Pinpoint the cell where the given text exists, returning its (x, y) midpoint coordinate. 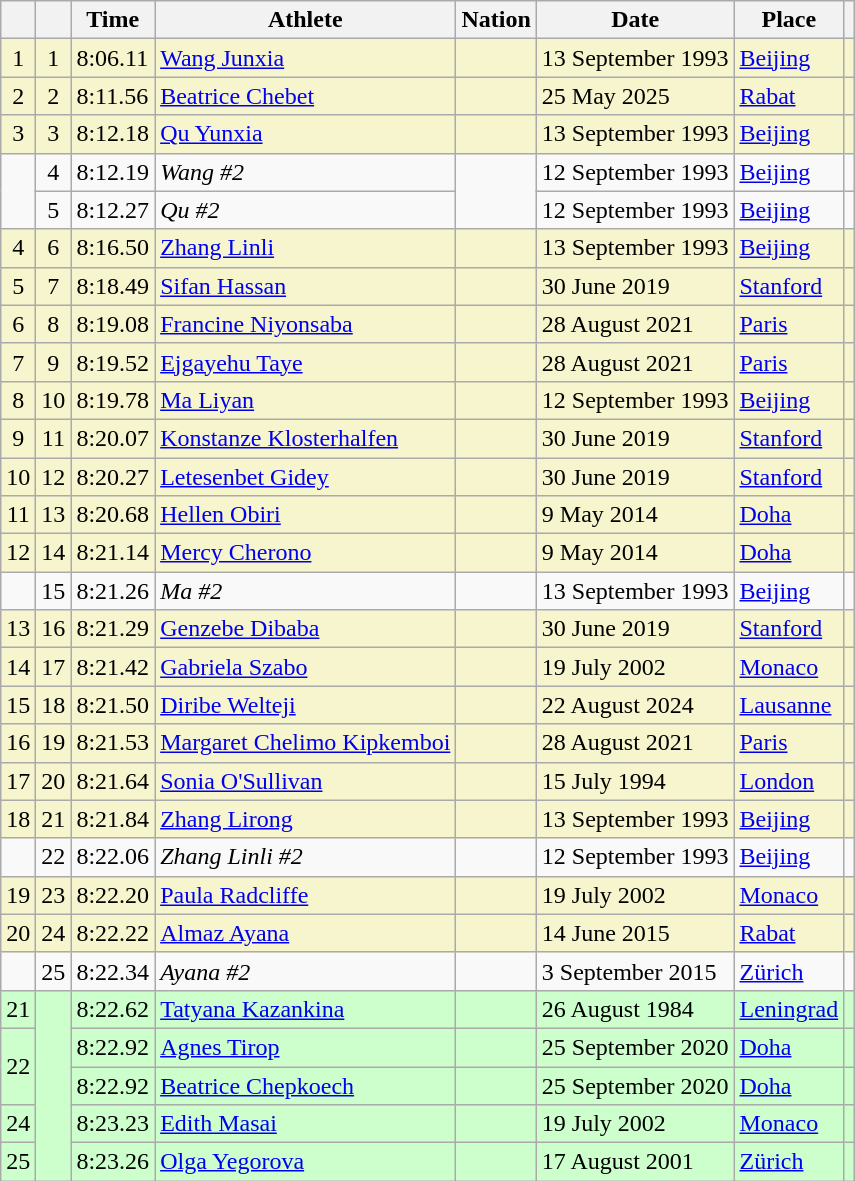
8:21.42 (113, 667)
Genzebe Dibaba (306, 629)
Nation (496, 20)
8:20.27 (113, 477)
Date (635, 20)
14 June 2015 (635, 933)
Almaz Ayana (306, 933)
8:22.20 (113, 895)
Hellen Obiri (306, 515)
Mercy Cherono (306, 553)
Zhang Linli (306, 248)
8:06.11 (113, 58)
Konstanze Klosterhalfen (306, 438)
8:12.27 (113, 210)
8:22.22 (113, 933)
8:21.50 (113, 705)
Sifan Hassan (306, 286)
Diribe Welteji (306, 705)
Time (113, 20)
15 July 1994 (635, 781)
22 August 2024 (635, 705)
26 August 1984 (635, 1009)
Zhang Lirong (306, 819)
3 September 2015 (635, 971)
8:19.52 (113, 362)
Ma #2 (306, 591)
Lausanne (789, 705)
Edith Masai (306, 1124)
8:12.18 (113, 134)
Zhang Linli #2 (306, 857)
8:19.08 (113, 324)
London (789, 781)
17 August 2001 (635, 1162)
8:11.56 (113, 96)
8:23.23 (113, 1124)
Leningrad (789, 1009)
8:18.49 (113, 286)
Letesenbet Gidey (306, 477)
Beatrice Chepkoech (306, 1085)
Beatrice Chebet (306, 96)
Olga Yegorova (306, 1162)
25 May 2025 (635, 96)
8:21.14 (113, 553)
8:20.07 (113, 438)
8:21.64 (113, 781)
8:22.06 (113, 857)
8:12.19 (113, 172)
8:21.29 (113, 629)
Agnes Tirop (306, 1047)
Ayana #2 (306, 971)
Paula Radcliffe (306, 895)
Place (789, 20)
23 (54, 895)
8:22.34 (113, 971)
Qu Yunxia (306, 134)
Sonia O'Sullivan (306, 781)
8:21.26 (113, 591)
Wang Junxia (306, 58)
8:21.53 (113, 743)
8:21.84 (113, 819)
Tatyana Kazankina (306, 1009)
Athlete (306, 20)
Francine Niyonsaba (306, 324)
8:19.78 (113, 400)
Gabriela Szabo (306, 667)
8:20.68 (113, 515)
Qu #2 (306, 210)
Margaret Chelimo Kipkemboi (306, 743)
Wang #2 (306, 172)
8:16.50 (113, 248)
Ma Liyan (306, 400)
8:22.62 (113, 1009)
8:23.26 (113, 1162)
Ejgayehu Taye (306, 362)
